Locate the cell with the specified text and output its (X, Y) center coordinate. 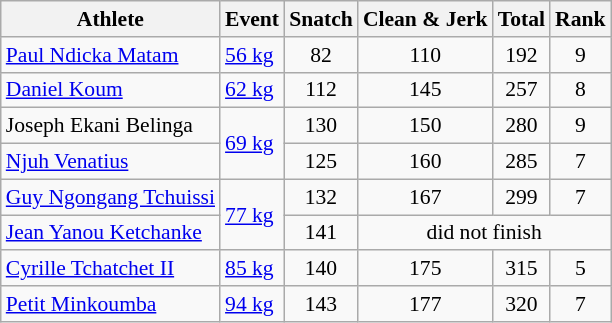
56 kg (252, 55)
94 kg (252, 304)
Clean & Jerk (426, 19)
132 (321, 197)
320 (522, 304)
5 (580, 269)
175 (426, 269)
143 (321, 304)
62 kg (252, 90)
Petit Minkoumba (110, 304)
141 (321, 233)
Njuh Venatius (110, 162)
Athlete (110, 19)
110 (426, 55)
315 (522, 269)
Paul Ndicka Matam (110, 55)
257 (522, 90)
167 (426, 197)
Joseph Ekani Belinga (110, 126)
280 (522, 126)
140 (321, 269)
177 (426, 304)
did not finish (484, 233)
Cyrille Tchatchet II (110, 269)
285 (522, 162)
69 kg (252, 144)
82 (321, 55)
77 kg (252, 214)
145 (426, 90)
150 (426, 126)
160 (426, 162)
Snatch (321, 19)
85 kg (252, 269)
Guy Ngongang Tchuissi (110, 197)
112 (321, 90)
125 (321, 162)
299 (522, 197)
192 (522, 55)
Daniel Koum (110, 90)
Rank (580, 19)
130 (321, 126)
8 (580, 90)
Total (522, 19)
Event (252, 19)
Jean Yanou Ketchanke (110, 233)
